Scan for the cell matching the given text and deliver its (X, Y) coordinate at center. 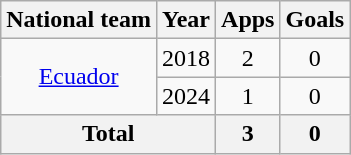
National team (79, 20)
Year (186, 20)
Goals (315, 20)
2018 (186, 58)
3 (248, 134)
1 (248, 96)
Apps (248, 20)
Total (108, 134)
Ecuador (79, 77)
2024 (186, 96)
2 (248, 58)
